Detect which cell encompasses the target text, then output its (X, Y) center coordinate. 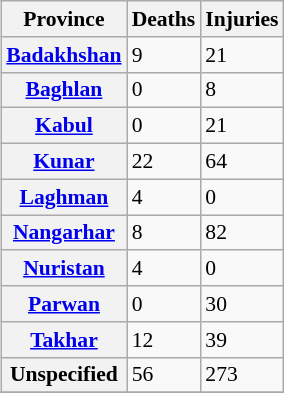
22 (164, 161)
39 (242, 339)
Nangarhar (64, 232)
12 (164, 339)
9 (164, 54)
Kabul (64, 126)
82 (242, 232)
Takhar (64, 339)
Nuristan (64, 268)
273 (242, 375)
64 (242, 161)
Parwan (64, 304)
Unspecified (64, 375)
Injuries (242, 19)
Province (64, 19)
56 (164, 375)
Baghlan (64, 90)
30 (242, 304)
Kunar (64, 161)
Badakhshan (64, 54)
Laghman (64, 197)
Deaths (164, 19)
